Determine the (x, y) coordinate at the center of the cell enclosing the given text.  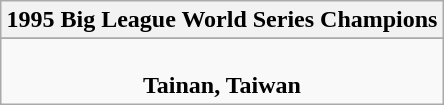
1995 Big League World Series Champions (222, 20)
Tainan, Taiwan (222, 72)
